Find where the given text appears and provide that cell's center as [X, Y] coordinate. 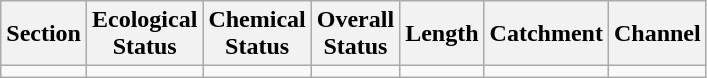
Channel [657, 34]
ChemicalStatus [257, 34]
Catchment [546, 34]
Section [44, 34]
OverallStatus [355, 34]
Length [442, 34]
EcologicalStatus [144, 34]
